Return [X, Y] of the center of cell containing provided text 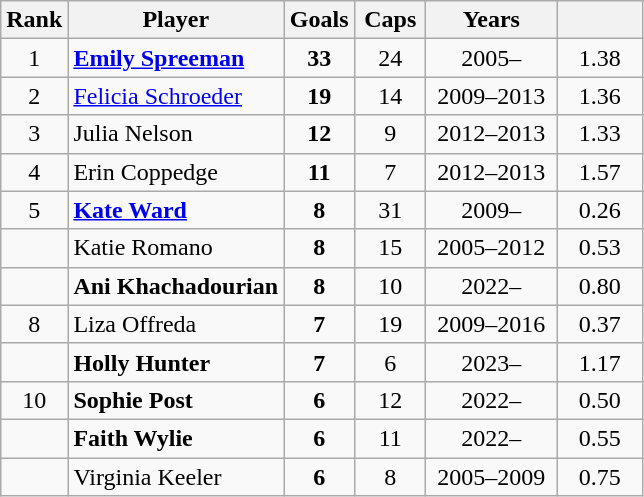
0.26 [600, 210]
Caps [390, 20]
2 [34, 96]
2005–2009 [492, 477]
Goals [320, 20]
Years [492, 20]
1.57 [600, 172]
Player [176, 20]
2005– [492, 58]
Erin Coppedge [176, 172]
Emily Spreeman [176, 58]
3 [34, 134]
33 [320, 58]
2009–2016 [492, 324]
9 [390, 134]
Kate Ward [176, 210]
4 [34, 172]
1.17 [600, 362]
0.75 [600, 477]
0.55 [600, 438]
2009–2013 [492, 96]
Julia Nelson [176, 134]
Felicia Schroeder [176, 96]
Rank [34, 20]
2005–2012 [492, 248]
2023– [492, 362]
1.38 [600, 58]
Faith Wylie [176, 438]
Liza Offreda [176, 324]
0.37 [600, 324]
5 [34, 210]
1.33 [600, 134]
0.50 [600, 400]
1.36 [600, 96]
0.53 [600, 248]
31 [390, 210]
1 [34, 58]
14 [390, 96]
Holly Hunter [176, 362]
Virginia Keeler [176, 477]
2009– [492, 210]
Ani Khachadourian [176, 286]
Katie Romano [176, 248]
15 [390, 248]
Sophie Post [176, 400]
0.80 [600, 286]
24 [390, 58]
